Extract the [x, y] coordinate from the center of the cell holding the provided text.  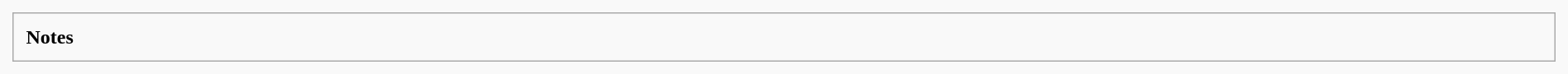
Notes [784, 37]
